Extract the [x, y] coordinate from the center of the cell holding the provided text.  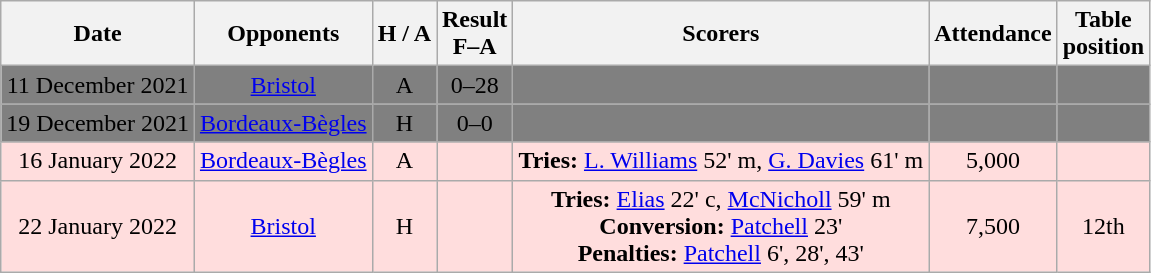
Date [98, 34]
Opponents [283, 34]
ResultF–A [474, 34]
Tries: Elias 22' c, McNicholl 59' mConversion: Patchell 23'Penalties: Patchell 6', 28', 43' [721, 226]
0–0 [474, 123]
H / A [404, 34]
Tries: L. Williams 52' m, G. Davies 61' m [721, 161]
16 January 2022 [98, 161]
12th [1103, 226]
Tableposition [1103, 34]
Scorers [721, 34]
5,000 [993, 161]
Attendance [993, 34]
0–28 [474, 85]
11 December 2021 [98, 85]
22 January 2022 [98, 226]
7,500 [993, 226]
19 December 2021 [98, 123]
